Return [X, Y] of the center of cell containing provided text 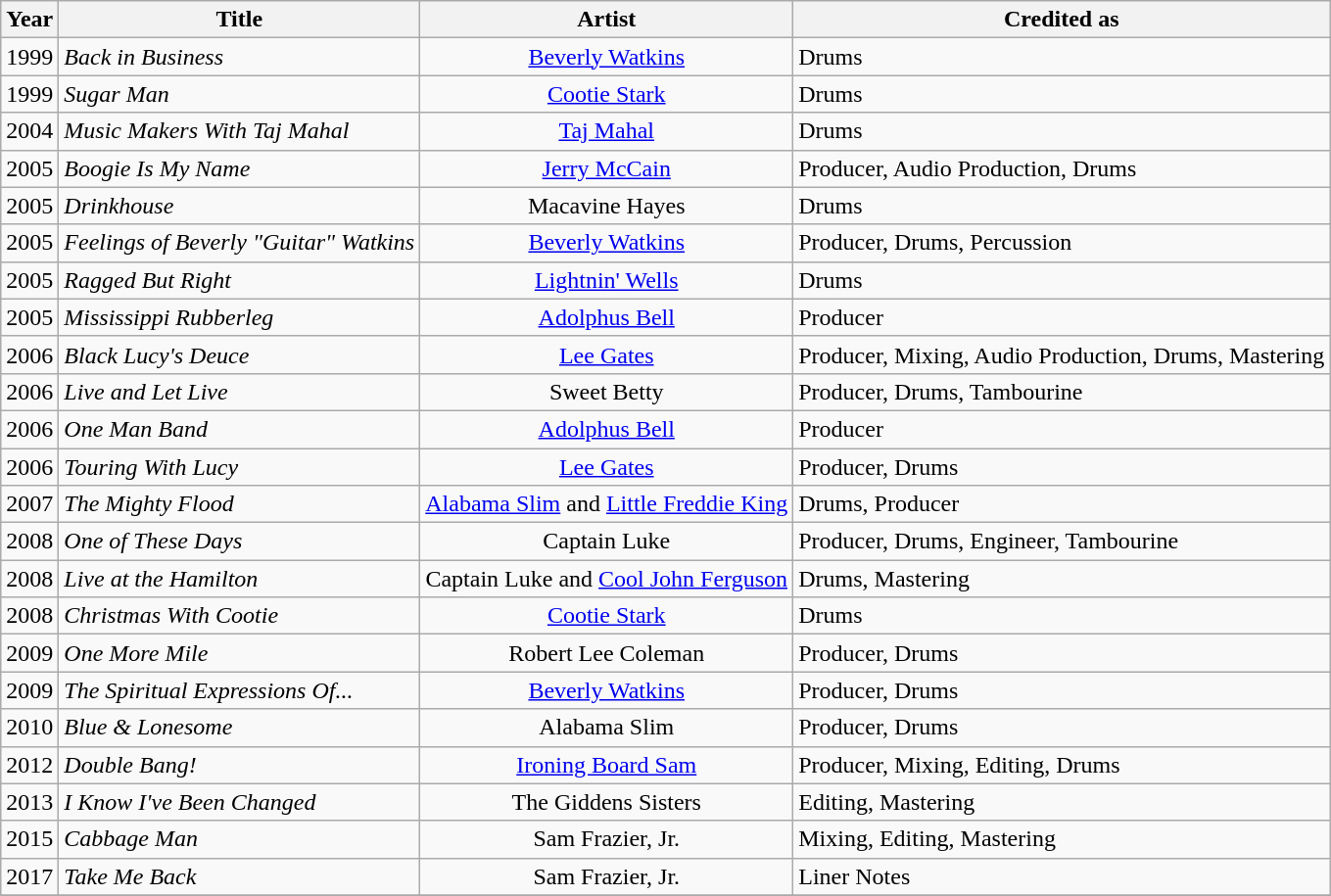
Title [239, 20]
Drums, Mastering [1062, 579]
One Man Band [239, 429]
Touring With Lucy [239, 467]
Take Me Back [239, 876]
Drums, Producer [1062, 504]
Jerry McCain [607, 168]
Lightnin' Wells [607, 280]
Feelings of Beverly "Guitar" Watkins [239, 243]
Producer, Drums, Percussion [1062, 243]
2004 [29, 131]
Producer, Audio Production, Drums [1062, 168]
Liner Notes [1062, 876]
2010 [29, 728]
Drinkhouse [239, 206]
Captain Luke and Cool John Ferguson [607, 579]
Boogie Is My Name [239, 168]
Sugar Man [239, 94]
Producer, Mixing, Audio Production, Drums, Mastering [1062, 354]
Music Makers With Taj Mahal [239, 131]
2015 [29, 839]
Live at the Hamilton [239, 579]
2017 [29, 876]
Producer, Drums, Tambourine [1062, 392]
Mixing, Editing, Mastering [1062, 839]
Cabbage Man [239, 839]
The Spiritual Expressions Of... [239, 690]
2007 [29, 504]
Captain Luke [607, 542]
The Mighty Flood [239, 504]
Robert Lee Coleman [607, 653]
Back in Business [239, 57]
One More Mile [239, 653]
2013 [29, 802]
Live and Let Live [239, 392]
I Know I've Been Changed [239, 802]
Christmas With Cootie [239, 616]
Double Bang! [239, 765]
Credited as [1062, 20]
Sweet Betty [607, 392]
Alabama Slim and Little Freddie King [607, 504]
Producer, Drums, Engineer, Tambourine [1062, 542]
Year [29, 20]
Ragged But Right [239, 280]
Macavine Hayes [607, 206]
Mississippi Rubberleg [239, 317]
The Giddens Sisters [607, 802]
Artist [607, 20]
Editing, Mastering [1062, 802]
Ironing Board Sam [607, 765]
2012 [29, 765]
Taj Mahal [607, 131]
Producer, Mixing, Editing, Drums [1062, 765]
Blue & Lonesome [239, 728]
One of These Days [239, 542]
Black Lucy's Deuce [239, 354]
Alabama Slim [607, 728]
